Detect which cell encompasses the target text, then output its (X, Y) center coordinate. 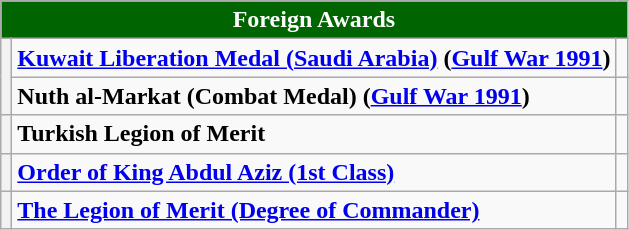
Turkish Legion of Merit (314, 134)
The Legion of Merit (Degree of Commander) (314, 210)
Kuwait Liberation Medal (Saudi Arabia) (Gulf War 1991) (314, 58)
Foreign Awards (314, 20)
Order of King Abdul Aziz (1st Class) (314, 172)
Nuth al-Markat (Combat Medal) (Gulf War 1991) (314, 96)
